Extract the (X, Y) coordinate from the center of the cell holding the provided text.  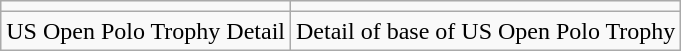
Detail of base of US Open Polo Trophy (486, 31)
US Open Polo Trophy Detail (146, 31)
